Extract the [X, Y] coordinate from the center of the cell holding the provided text.  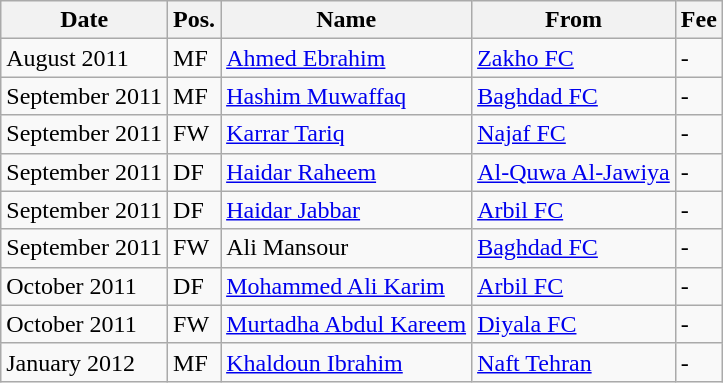
August 2011 [84, 58]
Naft Tehran [574, 362]
Date [84, 20]
Pos. [194, 20]
January 2012 [84, 362]
Al-Quwa Al-Jawiya [574, 172]
Diyala FC [574, 324]
Zakho FC [574, 58]
Murtadha Abdul Kareem [346, 324]
Khaldoun Ibrahim [346, 362]
Name [346, 20]
Hashim Muwaffaq [346, 96]
Mohammed Ali Karim [346, 286]
Haidar Raheem [346, 172]
From [574, 20]
Haidar Jabbar [346, 210]
Fee [698, 20]
Ahmed Ebrahim [346, 58]
Ali Mansour [346, 248]
Najaf FC [574, 134]
Karrar Tariq [346, 134]
